For the text-containing cell, return its midpoint in (x, y) coordinate format. 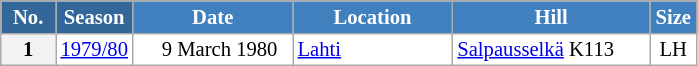
9 March 1980 (213, 49)
Hill (550, 16)
Location (373, 16)
Salpausselkä K113 (550, 49)
1 (28, 49)
No. (28, 16)
Date (213, 16)
Season (94, 16)
Size (674, 16)
LH (674, 49)
Lahti (373, 49)
1979/80 (94, 49)
